Search for the cell housing the specified text and yield its (X, Y) center coordinate. 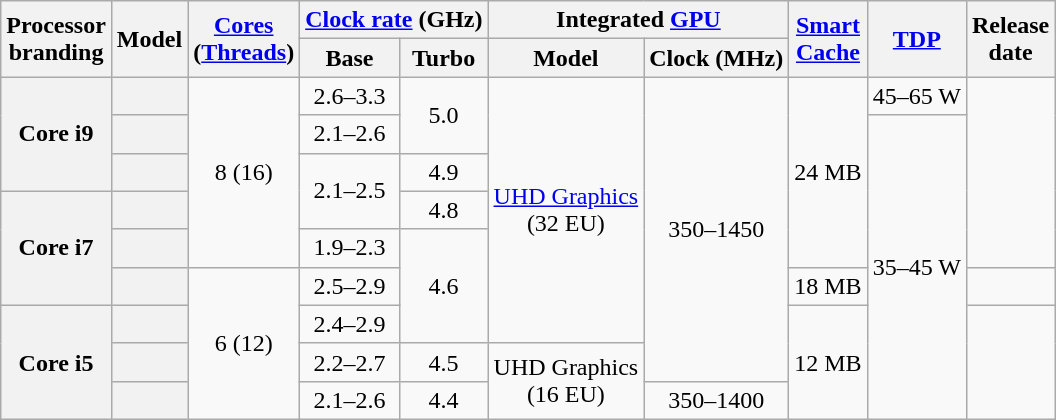
Core i5 (56, 362)
8 (16) (244, 172)
45–65 W (916, 96)
Base (350, 58)
2.6–3.3 (350, 96)
Core i9 (56, 134)
2.2–2.7 (350, 362)
2.5–2.9 (350, 286)
4.8 (444, 210)
Processorbranding (56, 39)
Clock (MHz) (716, 58)
1.9–2.3 (350, 248)
Clock rate (GHz) (394, 20)
Turbo (444, 58)
5.0 (444, 115)
4.9 (444, 172)
350–1400 (716, 400)
2.4–2.9 (350, 324)
UHD Graphics(16 EU) (566, 381)
4.6 (444, 286)
UHD Graphics(32 EU) (566, 210)
12 MB (828, 362)
18 MB (828, 286)
4.5 (444, 362)
Cores(Threads) (244, 39)
TDP (916, 39)
24 MB (828, 172)
4.4 (444, 400)
350–1450 (716, 229)
2.1–2.5 (350, 191)
6 (12) (244, 343)
Core i7 (56, 248)
SmartCache (828, 39)
Integrated GPU (638, 20)
35–45 W (916, 267)
Releasedate (1010, 39)
